Find where the given text appears and provide that cell's center as [x, y] coordinate. 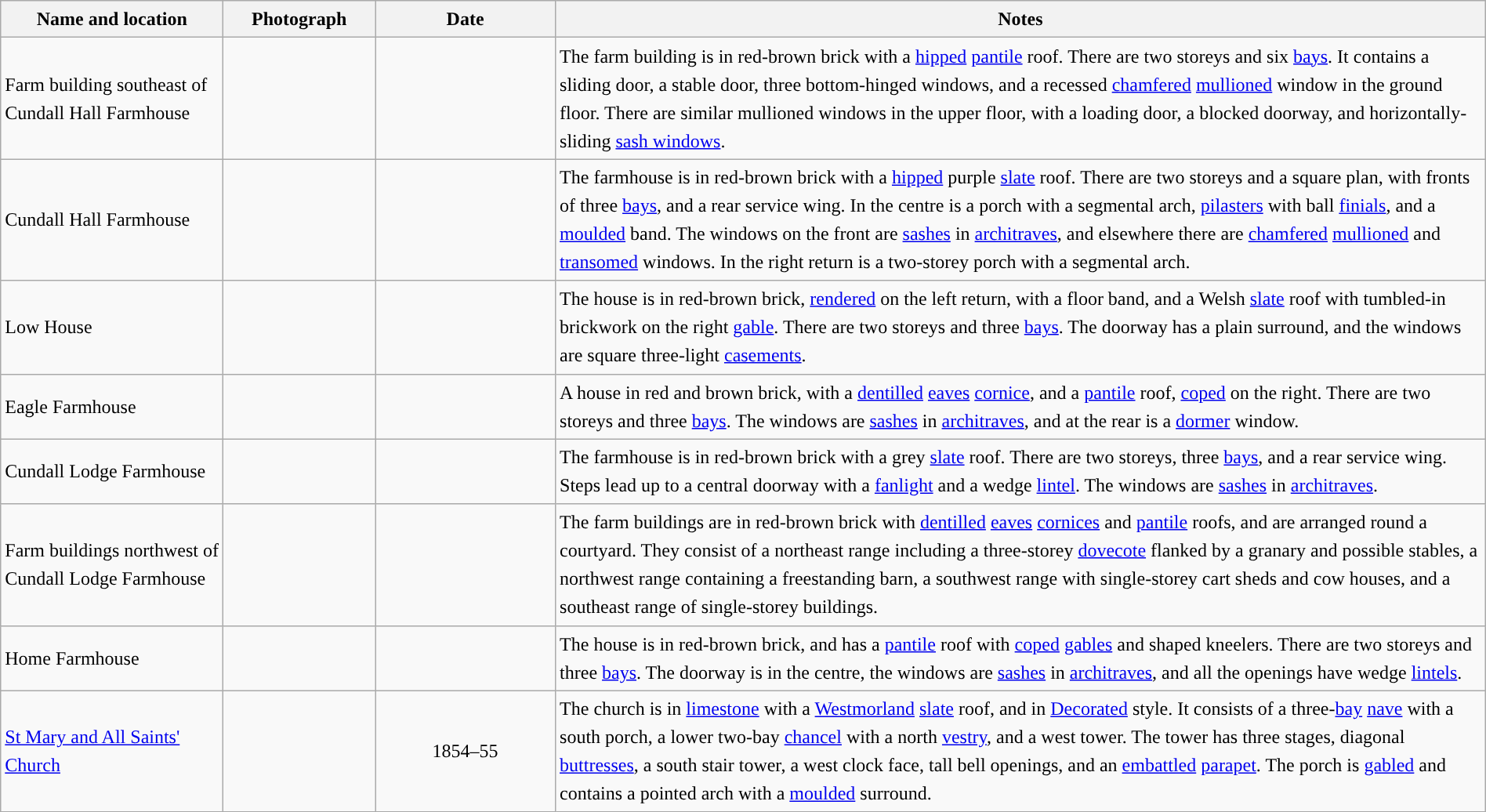
Date [466, 19]
1854–55 [466, 751]
Photograph [299, 19]
Cundall Lodge Farmhouse [112, 472]
Farm building southeast of Cundall Hall Farmhouse [112, 99]
Name and location [112, 19]
Home Farmhouse [112, 658]
Eagle Farmhouse [112, 406]
Farm buildings northwest of Cundall Lodge Farmhouse [112, 564]
Notes [1020, 19]
Cundall Hall Farmhouse [112, 219]
Low House [112, 328]
St Mary and All Saints' Church [112, 751]
